Return (X, Y) of the center of cell containing provided text 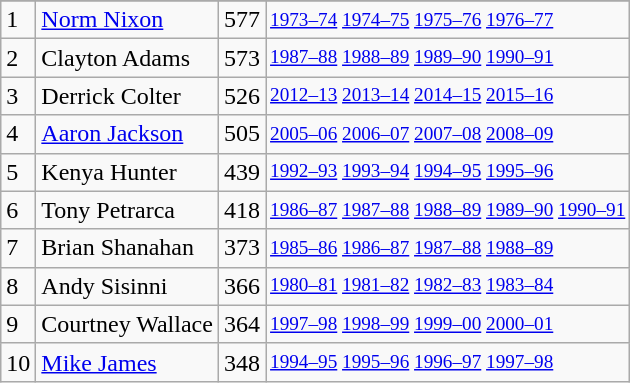
1980–81 1981–82 1982–83 1983–84 (448, 286)
Derrick Colter (128, 96)
3 (18, 96)
1985–86 1986–87 1987–88 1988–89 (448, 248)
2 (18, 58)
348 (242, 362)
8 (18, 286)
Andy Sisinni (128, 286)
366 (242, 286)
2005–06 2006–07 2007–08 2008–09 (448, 134)
9 (18, 324)
1 (18, 20)
4 (18, 134)
Courtney Wallace (128, 324)
1997–98 1998–99 1999–00 2000–01 (448, 324)
Brian Shanahan (128, 248)
439 (242, 172)
573 (242, 58)
364 (242, 324)
7 (18, 248)
1987–88 1988–89 1989–90 1990–91 (448, 58)
6 (18, 210)
Kenya Hunter (128, 172)
418 (242, 210)
505 (242, 134)
1986–87 1987–88 1988–89 1989–90 1990–91 (448, 210)
577 (242, 20)
Aaron Jackson (128, 134)
Norm Nixon (128, 20)
10 (18, 362)
Clayton Adams (128, 58)
526 (242, 96)
1994–95 1995–96 1996–97 1997–98 (448, 362)
5 (18, 172)
Tony Petrarca (128, 210)
1992–93 1993–94 1994–95 1995–96 (448, 172)
373 (242, 248)
1973–74 1974–75 1975–76 1976–77 (448, 20)
Mike James (128, 362)
2012–13 2013–14 2014–15 2015–16 (448, 96)
